Locate the cell with the specified text and output its [x, y] center coordinate. 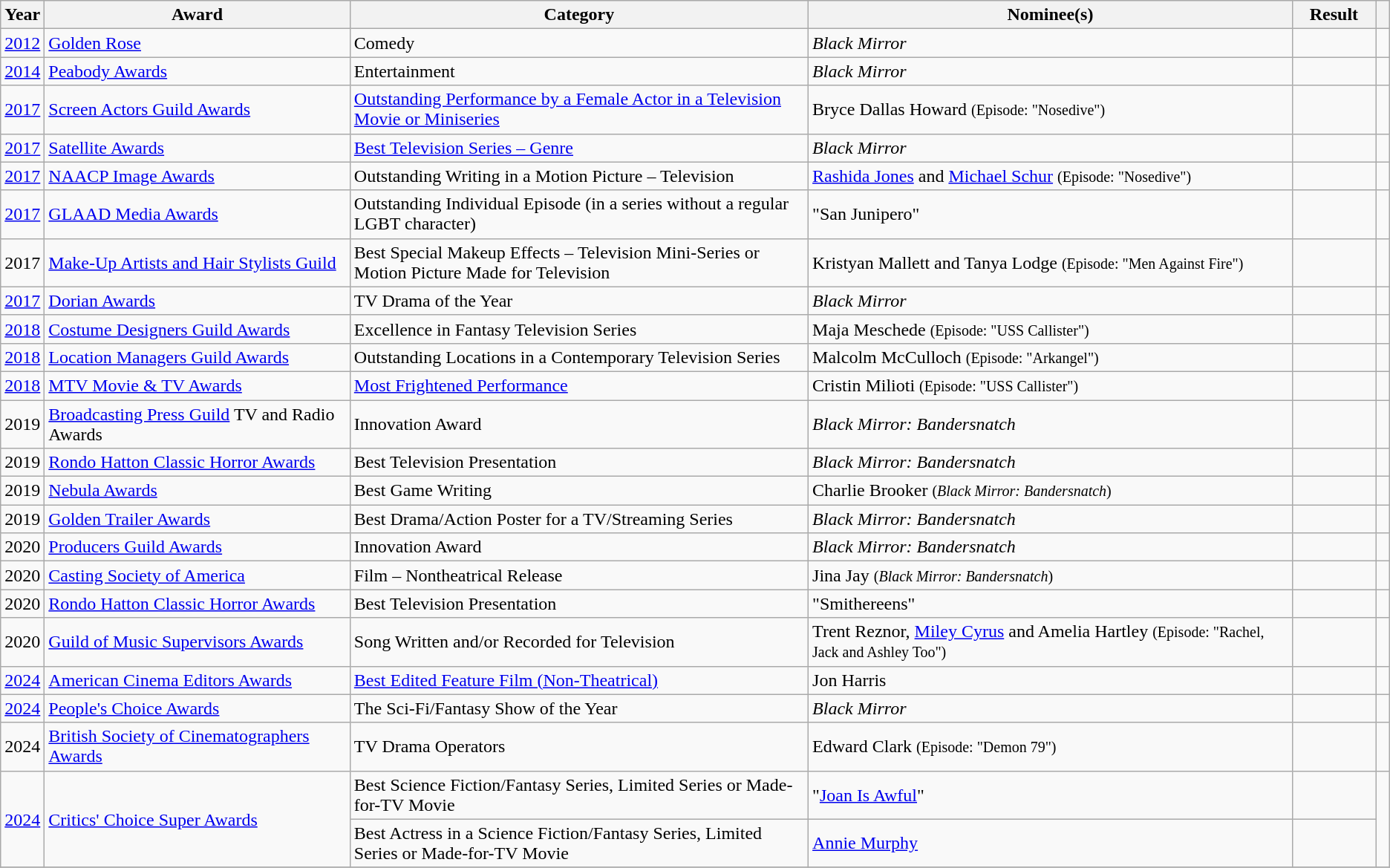
Best Television Series – Genre [579, 148]
Location Managers Guild Awards [198, 357]
Best Game Writing [579, 491]
Year [22, 15]
Best Special Makeup Effects – Television Mini-Series or Motion Picture Made for Television [579, 263]
Malcolm McCulloch (Episode: "Arkangel") [1051, 357]
Broadcasting Press Guild TV and Radio Awards [198, 423]
Result [1334, 15]
Entertainment [579, 71]
British Society of Cinematographers Awards [198, 747]
Kristyan Mallett and Tanya Lodge (Episode: "Men Against Fire") [1051, 263]
Charlie Brooker (Black Mirror: Bandersnatch) [1051, 491]
Casting Society of America [198, 575]
Costume Designers Guild Awards [198, 329]
Category [579, 15]
Award [198, 15]
Best Science Fiction/Fantasy Series, Limited Series or Made-for-TV Movie [579, 794]
Jina Jay (Black Mirror: Bandersnatch) [1051, 575]
TV Drama of the Year [579, 301]
"Smithereens" [1051, 604]
Edward Clark (Episode: "Demon 79") [1051, 747]
Outstanding Locations in a Contemporary Television Series [579, 357]
TV Drama Operators [579, 747]
Make-Up Artists and Hair Stylists Guild [198, 263]
"San Junipero" [1051, 214]
American Cinema Editors Awards [198, 680]
Golden Trailer Awards [198, 519]
"Joan Is Awful" [1051, 794]
The Sci-Fi/Fantasy Show of the Year [579, 708]
Song Written and/or Recorded for Television [579, 642]
Bryce Dallas Howard (Episode: "Nosedive") [1051, 110]
Nominee(s) [1051, 15]
Satellite Awards [198, 148]
2014 [22, 71]
Trent Reznor, Miley Cyrus and Amelia Hartley (Episode: "Rachel, Jack and Ashley Too") [1051, 642]
Excellence in Fantasy Television Series [579, 329]
Rashida Jones and Michael Schur (Episode: "Nosedive") [1051, 176]
Jon Harris [1051, 680]
People's Choice Awards [198, 708]
Maja Meschede (Episode: "USS Callister") [1051, 329]
Screen Actors Guild Awards [198, 110]
Best Drama/Action Poster for a TV/Streaming Series [579, 519]
2012 [22, 43]
GLAAD Media Awards [198, 214]
Outstanding Writing in a Motion Picture – Television [579, 176]
Best Edited Feature Film (Non-Theatrical) [579, 680]
MTV Movie & TV Awards [198, 385]
Best Actress in a Science Fiction/Fantasy Series, Limited Series or Made-for-TV Movie [579, 843]
Annie Murphy [1051, 843]
Peabody Awards [198, 71]
NAACP Image Awards [198, 176]
Cristin Milioti (Episode: "USS Callister") [1051, 385]
Outstanding Individual Episode (in a series without a regular LGBT character) [579, 214]
Film – Nontheatrical Release [579, 575]
Dorian Awards [198, 301]
Comedy [579, 43]
Critics' Choice Super Awards [198, 819]
Most Frightened Performance [579, 385]
Outstanding Performance by a Female Actor in a Television Movie or Miniseries [579, 110]
Golden Rose [198, 43]
Nebula Awards [198, 491]
Producers Guild Awards [198, 547]
Guild of Music Supervisors Awards [198, 642]
